Scan for the cell matching the given text and deliver its (X, Y) coordinate at center. 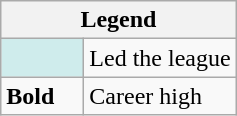
Bold (42, 96)
Career high (160, 96)
Led the league (160, 58)
Legend (118, 20)
